Extract the (x, y) coordinate from the center of the cell holding the provided text.  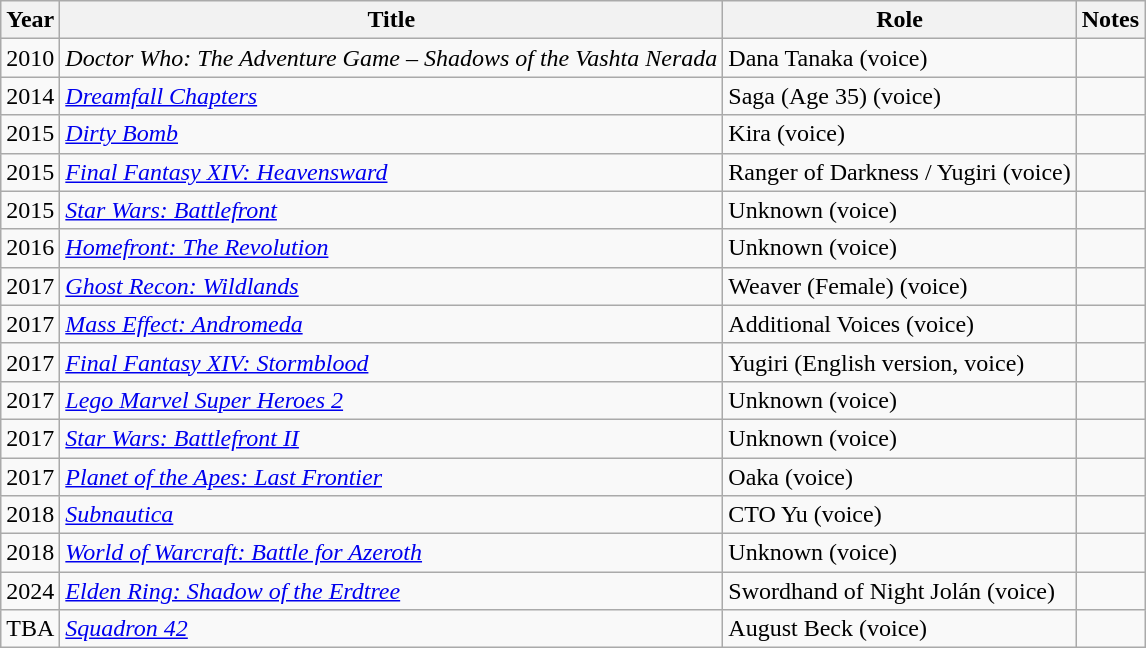
Additional Voices (voice) (900, 324)
2014 (30, 96)
Kira (voice) (900, 134)
Doctor Who: The Adventure Game – Shadows of the Vashta Nerada (392, 58)
Squadron 42 (392, 629)
Swordhand of Night Jolán (voice) (900, 591)
Final Fantasy XIV: Heavensward (392, 172)
Ranger of Darkness / Yugiri (voice) (900, 172)
2016 (30, 248)
Star Wars: Battlefront II (392, 438)
Subnautica (392, 515)
Dirty Bomb (392, 134)
Star Wars: Battlefront (392, 210)
Elden Ring: Shadow of the Erdtree (392, 591)
Title (392, 20)
Planet of the Apes: Last Frontier (392, 477)
Yugiri (English version, voice) (900, 362)
Role (900, 20)
Notes (1110, 20)
TBA (30, 629)
Homefront: The Revolution (392, 248)
Lego Marvel Super Heroes 2 (392, 400)
Mass Effect: Andromeda (392, 324)
Dreamfall Chapters (392, 96)
Oaka (voice) (900, 477)
Weaver (Female) (voice) (900, 286)
2024 (30, 591)
2010 (30, 58)
Ghost Recon: Wildlands (392, 286)
Saga (Age 35) (voice) (900, 96)
August Beck (voice) (900, 629)
Year (30, 20)
Final Fantasy XIV: Stormblood (392, 362)
Dana Tanaka (voice) (900, 58)
World of Warcraft: Battle for Azeroth (392, 553)
CTO Yu (voice) (900, 515)
